Find where the given text appears and provide that cell's center as (x, y) coordinate. 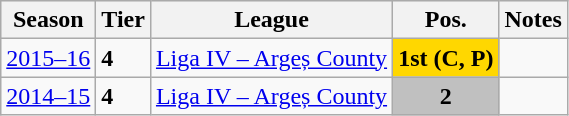
2 (446, 96)
Notes (533, 20)
1st (C, P) (446, 58)
Pos. (446, 20)
2014–15 (48, 96)
2015–16 (48, 58)
League (271, 20)
Season (48, 20)
Tier (124, 20)
